Provide the [X, Y] coordinate of the cell's center where the given text is located.  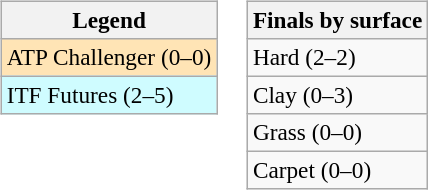
Carpet (0–0) [337, 171]
Clay (0–3) [337, 95]
Grass (0–0) [337, 133]
Hard (2–2) [337, 57]
Finals by surface [337, 20]
ATP Challenger (0–0) [108, 57]
ITF Futures (2–5) [108, 95]
Legend [108, 20]
